Capture the cell that displays the provided text and extract its (X, Y) central coordinate. 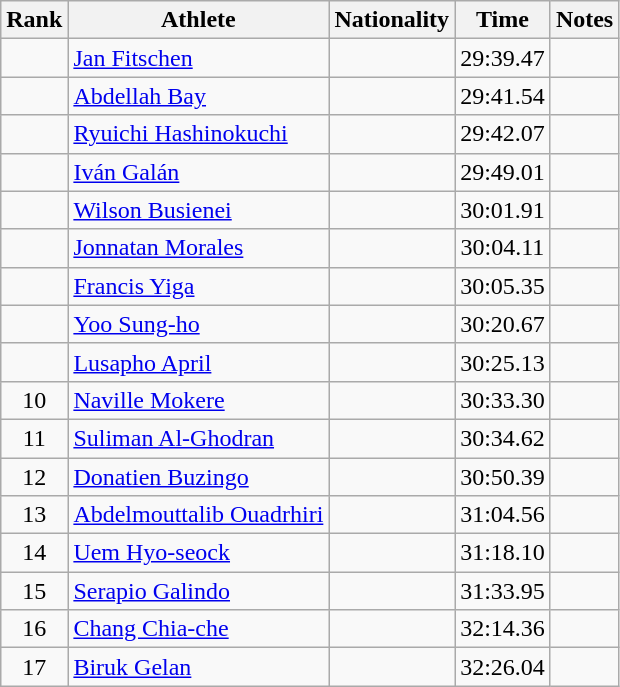
Chang Chia-che (198, 629)
Ryuichi Hashinokuchi (198, 134)
30:25.13 (503, 362)
17 (34, 667)
Lusapho April (198, 362)
30:05.35 (503, 286)
Yoo Sung-ho (198, 324)
29:42.07 (503, 134)
Francis Yiga (198, 286)
Rank (34, 20)
Naville Mokere (198, 400)
10 (34, 400)
30:01.91 (503, 210)
31:33.95 (503, 591)
32:14.36 (503, 629)
Abdelmouttalib Ouadrhiri (198, 515)
12 (34, 477)
Notes (584, 20)
Uem Hyo-seock (198, 553)
29:39.47 (503, 58)
Nationality (392, 20)
30:04.11 (503, 248)
30:50.39 (503, 477)
16 (34, 629)
Jonnatan Morales (198, 248)
32:26.04 (503, 667)
Serapio Galindo (198, 591)
31:18.10 (503, 553)
31:04.56 (503, 515)
30:33.30 (503, 400)
13 (34, 515)
14 (34, 553)
Athlete (198, 20)
Donatien Buzingo (198, 477)
Wilson Busienei (198, 210)
Iván Galán (198, 172)
Suliman Al-Ghodran (198, 438)
Jan Fitschen (198, 58)
Abdellah Bay (198, 96)
Biruk Gelan (198, 667)
30:20.67 (503, 324)
11 (34, 438)
Time (503, 20)
29:49.01 (503, 172)
15 (34, 591)
29:41.54 (503, 96)
30:34.62 (503, 438)
